Identify which cell holds the provided text, then report its (x, y) central coordinate. 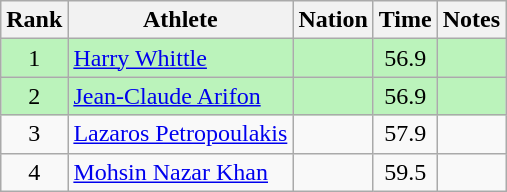
Time (405, 20)
Rank (34, 20)
Mohsin Nazar Khan (180, 172)
Lazaros Petropoulakis (180, 134)
2 (34, 96)
59.5 (405, 172)
Athlete (180, 20)
1 (34, 58)
Harry Whittle (180, 58)
Nation (333, 20)
3 (34, 134)
57.9 (405, 134)
Notes (471, 20)
Jean-Claude Arifon (180, 96)
4 (34, 172)
